Find where the given text appears and provide that cell's center as [X, Y] coordinate. 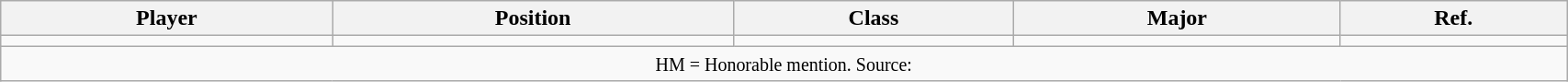
Ref. [1453, 18]
HM = Honorable mention. Source: [784, 64]
Position [533, 18]
Player [167, 18]
Major [1178, 18]
Class [874, 18]
